Pinpoint the cell where the given text exists, returning its (x, y) midpoint coordinate. 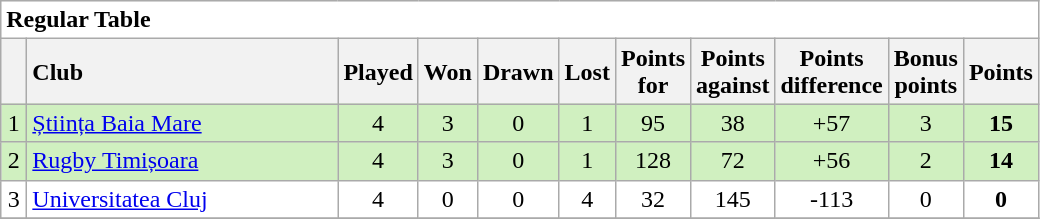
Universitatea Cluj (182, 199)
32 (652, 199)
95 (652, 123)
Points (1000, 72)
-113 (832, 199)
14 (1000, 161)
+57 (832, 123)
128 (652, 161)
Won (448, 72)
Points difference (832, 72)
Lost (587, 72)
Played (378, 72)
Points against (733, 72)
72 (733, 161)
Știința Baia Mare (182, 123)
Bonus points (926, 72)
Regular Table (520, 20)
Club (182, 72)
Rugby Timișoara (182, 161)
Drawn (518, 72)
+56 (832, 161)
38 (733, 123)
Points for (652, 72)
15 (1000, 123)
145 (733, 199)
